Detect which cell encompasses the target text, then output its (x, y) center coordinate. 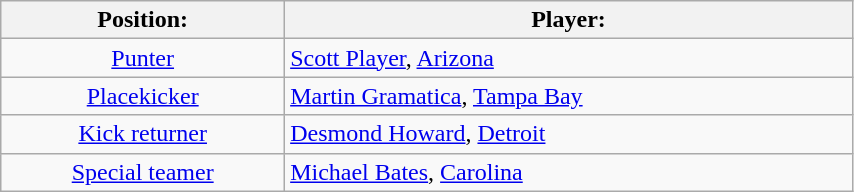
Desmond Howard, Detroit (569, 134)
Martin Gramatica, Tampa Bay (569, 96)
Special teamer (143, 172)
Player: (569, 20)
Placekicker (143, 96)
Kick returner (143, 134)
Position: (143, 20)
Michael Bates, Carolina (569, 172)
Punter (143, 58)
Scott Player, Arizona (569, 58)
